For the text-containing cell, return its midpoint in (X, Y) coordinate format. 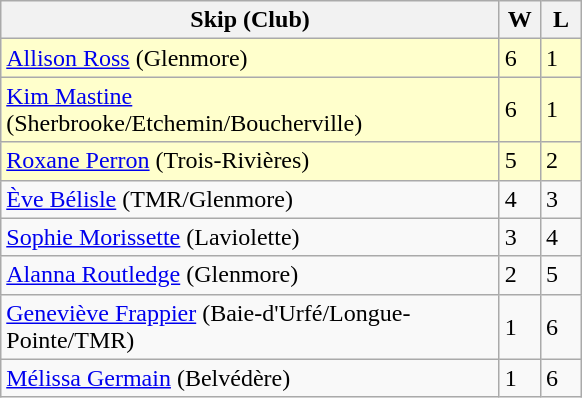
Alanna Routledge (Glenmore) (250, 275)
Kim Mastine (Sherbrooke/Etchemin/Boucherville) (250, 110)
Ève Bélisle (TMR/Glenmore) (250, 199)
Sophie Morissette (Laviolette) (250, 237)
L (560, 20)
Skip (Club) (250, 20)
Geneviève Frappier (Baie-d'Urfé/Longue-Pointe/TMR) (250, 326)
Roxane Perron (Trois-Rivières) (250, 161)
Allison Ross (Glenmore) (250, 58)
W (520, 20)
Mélissa Germain (Belvédère) (250, 378)
